Provide the (x, y) coordinate of the cell's center where the given text is located.  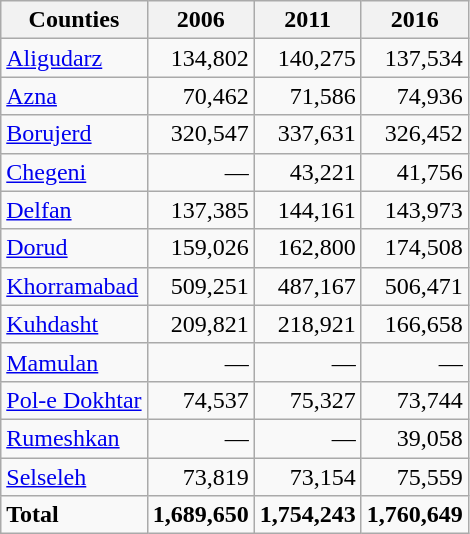
2011 (308, 20)
1,689,650 (200, 515)
75,559 (414, 477)
Dorud (74, 248)
162,800 (308, 248)
43,221 (308, 172)
Aligudarz (74, 58)
74,936 (414, 96)
Mamulan (74, 362)
73,819 (200, 477)
209,821 (200, 324)
73,154 (308, 477)
Counties (74, 20)
Rumeshkan (74, 438)
74,537 (200, 400)
159,026 (200, 248)
Total (74, 515)
70,462 (200, 96)
487,167 (308, 286)
73,744 (414, 400)
Chegeni (74, 172)
Borujerd (74, 134)
39,058 (414, 438)
Khorramabad (74, 286)
140,275 (308, 58)
2016 (414, 20)
509,251 (200, 286)
2006 (200, 20)
137,385 (200, 210)
144,161 (308, 210)
Selseleh (74, 477)
Pol-e Dokhtar (74, 400)
166,658 (414, 324)
137,534 (414, 58)
506,471 (414, 286)
Kuhdasht (74, 324)
218,921 (308, 324)
143,973 (414, 210)
337,631 (308, 134)
320,547 (200, 134)
134,802 (200, 58)
75,327 (308, 400)
41,756 (414, 172)
326,452 (414, 134)
1,760,649 (414, 515)
Delfan (74, 210)
1,754,243 (308, 515)
Azna (74, 96)
174,508 (414, 248)
71,586 (308, 96)
